Search for the cell housing the specified text and yield its [X, Y] center coordinate. 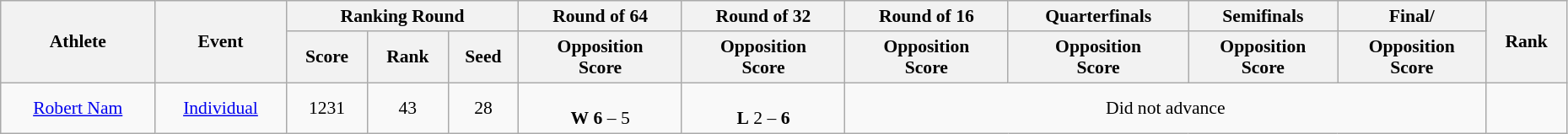
Round of 16 [926, 16]
L 2 – 6 [762, 108]
1231 [326, 108]
Did not advance [1166, 108]
Round of 64 [601, 16]
Robert Nam [78, 108]
28 [483, 108]
Quarterfinals [1098, 16]
Individual [221, 108]
Athlete [78, 42]
43 [408, 108]
W 6 – 5 [601, 108]
Ranking Round [402, 16]
Final/ [1412, 16]
Semifinals [1263, 16]
Round of 32 [762, 16]
Event [221, 42]
Seed [483, 57]
Score [326, 57]
